Return the (X, Y) coordinate for the center point of the cell that contains the specified text.  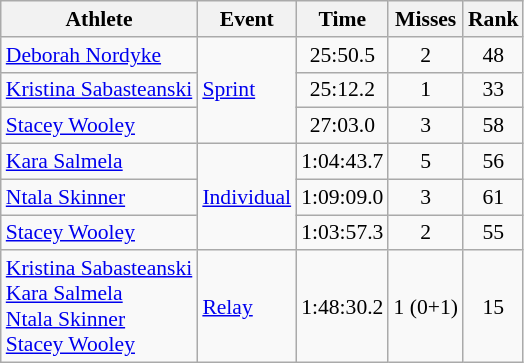
1:04:43.7 (342, 162)
Event (246, 19)
Sprint (246, 90)
27:03.0 (342, 126)
25:12.2 (342, 90)
Rank (494, 19)
56 (494, 162)
1:03:57.3 (342, 233)
1:09:09.0 (342, 197)
15 (494, 307)
48 (494, 55)
33 (494, 90)
25:50.5 (342, 55)
1 (0+1) (425, 307)
Deborah Nordyke (100, 55)
Kara Salmela (100, 162)
Athlete (100, 19)
55 (494, 233)
Relay (246, 307)
61 (494, 197)
Ntala Skinner (100, 197)
1 (425, 90)
Kristina SabasteanskiKara SalmelaNtala SkinnerStacey Wooley (100, 307)
5 (425, 162)
1:48:30.2 (342, 307)
Time (342, 19)
Individual (246, 198)
Misses (425, 19)
58 (494, 126)
Kristina Sabasteanski (100, 90)
